From the cell containing the given text, extract its center point as [x, y] coordinate. 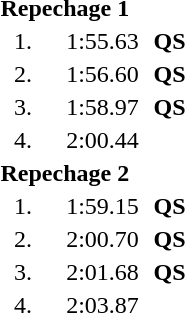
2:01.68 [102, 272]
1:58.97 [102, 107]
2:00.44 [102, 140]
1:55.63 [102, 41]
1:56.60 [102, 74]
2:00.70 [102, 239]
1:59.15 [102, 206]
